Locate the cell with the specified text and output its (x, y) center coordinate. 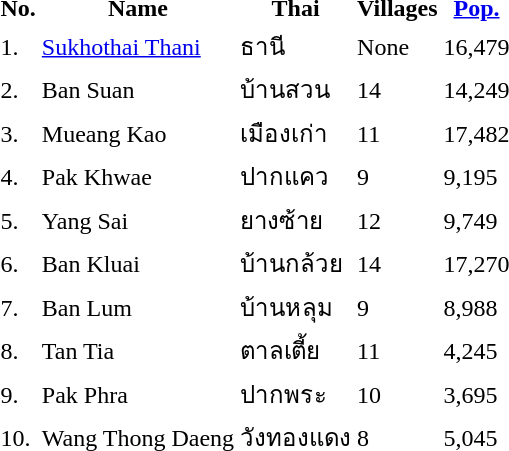
Pak Khwae (138, 176)
None (398, 46)
ปากพระ (296, 394)
Tan Tia (138, 350)
Ban Suan (138, 90)
ปากแคว (296, 176)
Ban Kluai (138, 264)
ตาลเตี้ย (296, 350)
Yang Sai (138, 220)
Sukhothai Thani (138, 46)
บ้านกล้วย (296, 264)
ยางซ้าย (296, 220)
12 (398, 220)
Mueang Kao (138, 133)
Pak Phra (138, 394)
10 (398, 394)
บ้านหลุม (296, 307)
Ban Lum (138, 307)
ธานี (296, 46)
บ้านสวน (296, 90)
เมืองเก่า (296, 133)
